Pinpoint the cell where the given text exists, returning its [x, y] midpoint coordinate. 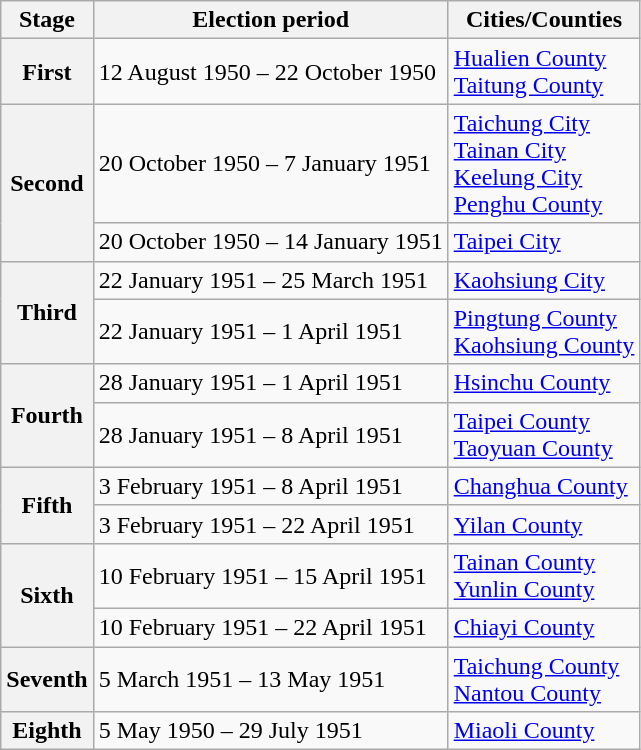
Eighth [47, 731]
Tainan CountyYunlin County [544, 576]
Cities/Counties [544, 20]
22 January 1951 – 1 April 1951 [270, 332]
Fourth [47, 416]
Election period [270, 20]
Sixth [47, 594]
Hsinchu County [544, 383]
3 February 1951 – 22 April 1951 [270, 524]
Changhua County [544, 486]
5 March 1951 – 13 May 1951 [270, 678]
Second [47, 182]
10 February 1951 – 22 April 1951 [270, 627]
Seventh [47, 678]
Chiayi County [544, 627]
Miaoli County [544, 731]
Taichung CityTainan CityKeelung CityPenghu County [544, 164]
Third [47, 312]
Pingtung CountyKaohsiung County [544, 332]
28 January 1951 – 1 April 1951 [270, 383]
Taichung CountyNantou County [544, 678]
Taipei City [544, 242]
22 January 1951 – 25 March 1951 [270, 280]
28 January 1951 – 8 April 1951 [270, 434]
Hualien CountyTaitung County [544, 72]
20 October 1950 – 14 January 1951 [270, 242]
20 October 1950 – 7 January 1951 [270, 164]
First [47, 72]
10 February 1951 – 15 April 1951 [270, 576]
5 May 1950 – 29 July 1951 [270, 731]
Yilan County [544, 524]
12 August 1950 – 22 October 1950 [270, 72]
Fifth [47, 505]
Stage [47, 20]
3 February 1951 – 8 April 1951 [270, 486]
Taipei CountyTaoyuan County [544, 434]
Kaohsiung City [544, 280]
